Output the [x, y] coordinate of the center of the cell containing the given text.  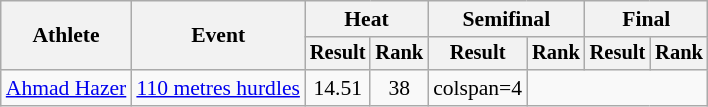
Semifinal [506, 19]
38 [399, 88]
Ahmad Hazer [66, 88]
colspan=4 [478, 88]
Athlete [66, 36]
Heat [366, 19]
14.51 [338, 88]
Event [218, 36]
Final [646, 19]
110 metres hurdles [218, 88]
